Identify which cell holds the provided text, then report its (x, y) central coordinate. 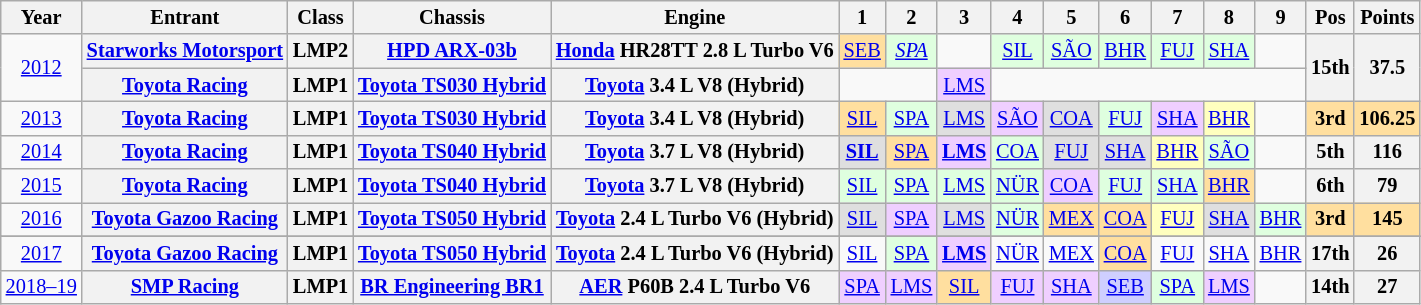
2014 (42, 152)
5 (1072, 17)
6 (1126, 17)
1 (862, 17)
2 (912, 17)
37.5 (1387, 68)
LMP2 (320, 51)
14th (1330, 287)
27 (1387, 287)
145 (1387, 219)
Class (320, 17)
8 (1229, 17)
26 (1387, 253)
116 (1387, 152)
Entrant (185, 17)
Year (42, 17)
Engine (695, 17)
AER P60B 2.4 L Turbo V6 (695, 287)
2013 (42, 118)
6th (1330, 186)
2017 (42, 253)
HPD ARX-03b (452, 51)
3 (964, 17)
BR Engineering BR1 (452, 287)
17th (1330, 253)
2018–19 (42, 287)
2016 (42, 219)
Points (1387, 17)
7 (1178, 17)
2012 (42, 68)
SMP Racing (185, 287)
Starworks Motorsport (185, 51)
Chassis (452, 17)
79 (1387, 186)
9 (1281, 17)
Pos (1330, 17)
2015 (42, 186)
5th (1330, 152)
15th (1330, 68)
106.25 (1387, 118)
4 (1018, 17)
Honda HR28TT 2.8 L Turbo V6 (695, 51)
